Pinpoint the cell where the given text exists, returning its [X, Y] midpoint coordinate. 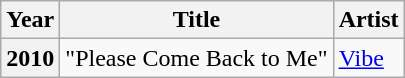
Artist [368, 20]
Vibe [368, 58]
Year [30, 20]
Title [196, 20]
2010 [30, 58]
"Please Come Back to Me" [196, 58]
